Extract the (X, Y) coordinate from the center of the cell holding the provided text.  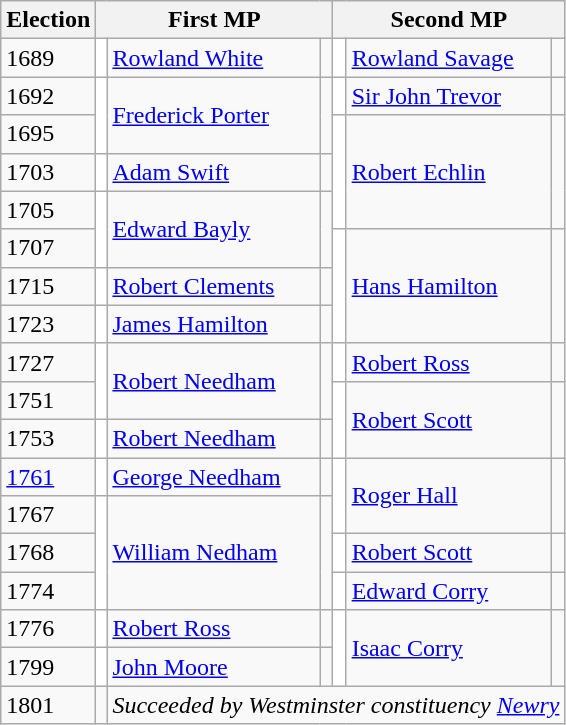
Isaac Corry (449, 648)
1703 (48, 172)
1776 (48, 629)
James Hamilton (214, 324)
Adam Swift (214, 172)
Edward Bayly (214, 229)
Second MP (449, 20)
1727 (48, 362)
1768 (48, 553)
Election (48, 20)
1705 (48, 210)
1774 (48, 591)
Robert Echlin (449, 172)
Frederick Porter (214, 115)
1692 (48, 96)
John Moore (214, 667)
1799 (48, 667)
Sir John Trevor (449, 96)
Edward Corry (449, 591)
1723 (48, 324)
First MP (214, 20)
Hans Hamilton (449, 286)
1761 (48, 477)
1801 (48, 705)
1751 (48, 400)
1707 (48, 248)
1753 (48, 438)
1767 (48, 515)
Succeeded by Westminster constituency Newry (336, 705)
1689 (48, 58)
Rowland White (214, 58)
William Nedham (214, 553)
1715 (48, 286)
Roger Hall (449, 496)
Rowland Savage (449, 58)
1695 (48, 134)
George Needham (214, 477)
Robert Clements (214, 286)
